Find where the given text appears and provide that cell's center as (X, Y) coordinate. 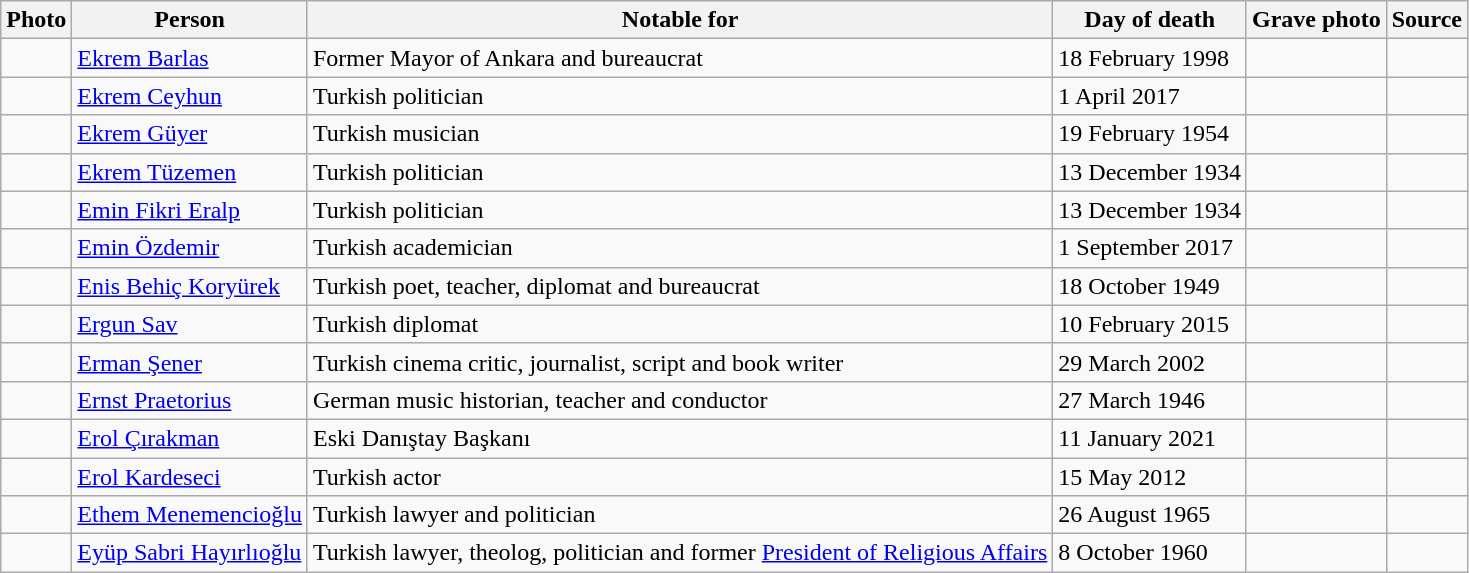
Ernst Praetorius (190, 400)
Eyüp Sabri Hayırlıoğlu (190, 553)
Turkish poet, teacher, diplomat and bureaucrat (680, 286)
18 February 1998 (1150, 58)
Person (190, 20)
Photo (36, 20)
Ekrem Barlas (190, 58)
11 January 2021 (1150, 438)
Grave photo (1316, 20)
Turkish musician (680, 134)
19 February 1954 (1150, 134)
18 October 1949 (1150, 286)
Turkish lawyer, theolog, politician and former President of Religious Affairs (680, 553)
Turkish cinema critic, journalist, script and book writer (680, 362)
Turkish diplomat (680, 324)
1 September 2017 (1150, 248)
Turkish academician (680, 248)
Ekrem Tüzemen (190, 172)
Erol Kardeseci (190, 477)
Eski Danıştay Başkanı (680, 438)
Erman Şener (190, 362)
27 March 1946 (1150, 400)
Notable for (680, 20)
Emin Özdemir (190, 248)
29 March 2002 (1150, 362)
1 April 2017 (1150, 96)
Enis Behiç Koryürek (190, 286)
German music historian, teacher and conductor (680, 400)
Erol Çırakman (190, 438)
Ergun Sav (190, 324)
Ekrem Güyer (190, 134)
8 October 1960 (1150, 553)
10 February 2015 (1150, 324)
15 May 2012 (1150, 477)
Source (1426, 20)
Ekrem Ceyhun (190, 96)
Turkish lawyer and politician (680, 515)
Former Mayor of Ankara and bureaucrat (680, 58)
Emin Fikri Eralp (190, 210)
Turkish actor (680, 477)
Ethem Menemencioğlu (190, 515)
26 August 1965 (1150, 515)
Day of death (1150, 20)
